Return the (X, Y) coordinate for the center point of the cell that contains the specified text.  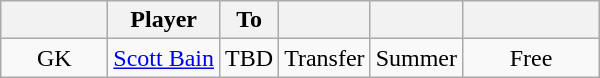
Transfer (325, 58)
GK (54, 58)
TBD (250, 58)
Summer (416, 58)
Player (164, 20)
Scott Bain (164, 58)
Free (530, 58)
To (250, 20)
